For the text-containing cell, return its midpoint in [x, y] coordinate format. 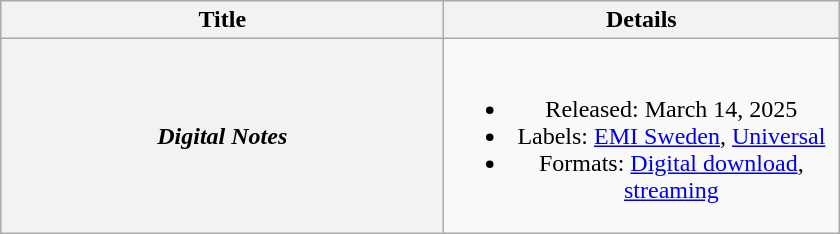
Digital Notes [222, 136]
Details [642, 20]
Released: March 14, 2025Labels: EMI Sweden, UniversalFormats: Digital download, streaming [642, 136]
Title [222, 20]
